Extract the [x, y] coordinate from the center of the cell holding the provided text.  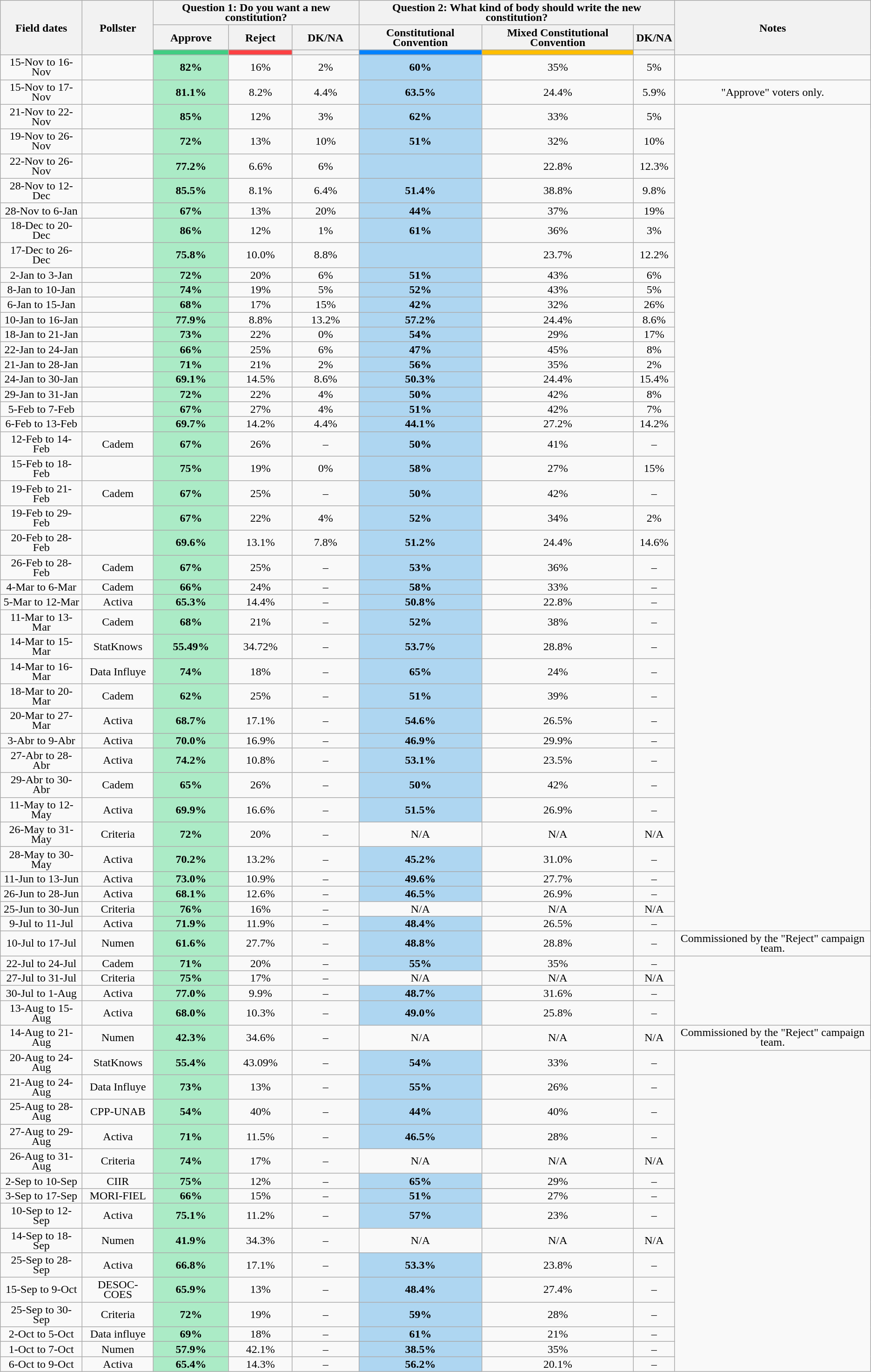
68.1% [191, 894]
54.6% [421, 720]
12-Feb to 14-Feb [41, 444]
63.5% [421, 92]
15-Nov to 16-Nov [41, 67]
57.2% [421, 320]
74.2% [191, 760]
5.9% [654, 92]
51.2% [421, 543]
4-Mar to 6-Mar [41, 587]
15-Feb to 18-Feb [41, 468]
48.8% [421, 944]
56.2% [421, 1364]
Mixed Constitutional Convention [558, 37]
27-Abr to 28-Abr [41, 760]
53.1% [421, 760]
51.5% [421, 810]
25-Sep to 28-Sep [41, 1265]
Reject [261, 37]
37% [558, 210]
8.1% [261, 191]
21-Jan to 28-Jan [41, 364]
17-Dec to 26-Dec [41, 255]
34% [558, 518]
85.5% [191, 191]
20-Feb to 28-Feb [41, 543]
19-Nov to 26-Nov [41, 141]
11-Mar to 13-Mar [41, 622]
69.6% [191, 543]
31.0% [558, 859]
11-May to 12-May [41, 810]
Question 1: Do you want a new constitution? [256, 13]
20.1% [558, 1364]
55.49% [191, 647]
3-Sep to 17-Sep [41, 1196]
27-Jul to 31-Jul [41, 978]
56% [421, 364]
26-Aug to 31-Aug [41, 1161]
23% [558, 1216]
12.3% [654, 166]
6-Feb to 13-Feb [41, 424]
28-Nov to 6-Jan [41, 210]
5-Feb to 7-Feb [41, 409]
49.0% [421, 1013]
14-Mar to 16-Mar [41, 671]
25-Sep to 30-Sep [41, 1314]
69% [191, 1334]
30-Jul to 1-Aug [41, 993]
18-Mar to 20-Mar [41, 696]
15-Sep to 9-Oct [41, 1290]
75.1% [191, 1216]
26-Jun to 28-Jun [41, 894]
50.3% [421, 379]
27.2% [558, 424]
55.4% [191, 1062]
11.5% [261, 1137]
12.2% [654, 255]
6-Oct to 9-Oct [41, 1364]
38.5% [421, 1349]
82% [191, 67]
CPP-UNAB [118, 1111]
61.6% [191, 944]
25.8% [558, 1013]
16.9% [261, 740]
6-Jan to 15-Jan [41, 305]
18-Jan to 21-Jan [41, 335]
14-Aug to 21-Aug [41, 1038]
2-Jan to 3-Jan [41, 275]
6.4% [326, 191]
53.3% [421, 1265]
21-Aug to 24-Aug [41, 1087]
11.9% [261, 924]
85% [191, 116]
Field dates [41, 28]
51.4% [421, 191]
21-Nov to 22-Nov [41, 116]
57.9% [191, 1349]
10.3% [261, 1013]
22-Jan to 24-Jan [41, 350]
38.8% [558, 191]
9.9% [261, 993]
Question 2: What kind of body should write the new constitution? [516, 13]
7% [654, 409]
10-Jan to 16-Jan [41, 320]
10-Sep to 12-Sep [41, 1216]
70.0% [191, 740]
14.4% [261, 602]
14-Sep to 18-Sep [41, 1240]
Data influye [118, 1334]
86% [191, 230]
13-Aug to 15-Aug [41, 1013]
23.7% [558, 255]
59% [421, 1314]
42.3% [191, 1038]
15-Nov to 17-Nov [41, 92]
65.3% [191, 602]
1% [326, 230]
14.6% [654, 543]
14-Mar to 15-Mar [41, 647]
68.7% [191, 720]
41% [558, 444]
27.4% [558, 1290]
13.1% [261, 543]
65.9% [191, 1290]
69.9% [191, 810]
49.6% [421, 879]
15.4% [654, 379]
10.0% [261, 255]
29.9% [558, 740]
50.8% [421, 602]
25-Aug to 28-Aug [41, 1111]
39% [558, 696]
69.1% [191, 379]
73.0% [191, 879]
10.9% [261, 879]
77.0% [191, 993]
3-Abr to 9-Abr [41, 740]
9-Jul to 11-Jul [41, 924]
25-Jun to 30-Jun [41, 908]
27-Aug to 29-Aug [41, 1137]
69.7% [191, 424]
26-May to 31-May [41, 834]
71.9% [191, 924]
14.3% [261, 1364]
23.8% [558, 1265]
CIIR [118, 1181]
29-Abr to 30-Abr [41, 785]
28-May to 30-May [41, 859]
34.6% [261, 1038]
24-Jan to 30-Jan [41, 379]
65.4% [191, 1364]
42.1% [261, 1349]
70.2% [191, 859]
18-Dec to 20-Dec [41, 230]
66.8% [191, 1265]
8.2% [261, 92]
DESOC-COES [118, 1290]
10.8% [261, 760]
2-Oct to 5-Oct [41, 1334]
5-Mar to 12-Mar [41, 602]
Approve [191, 37]
47% [421, 350]
8-Jan to 10-Jan [41, 290]
Constitutional Convention [421, 37]
1-Oct to 7-Oct [41, 1349]
46.9% [421, 740]
10-Jul to 17-Jul [41, 944]
45% [558, 350]
76% [191, 908]
2-Sep to 10-Sep [41, 1181]
44.1% [421, 424]
34.3% [261, 1240]
45.2% [421, 859]
MORI-FIEL [118, 1196]
34.72% [261, 647]
11-Jun to 13-Jun [41, 879]
16.6% [261, 810]
22-Nov to 26-Nov [41, 166]
41.9% [191, 1240]
Notes [772, 28]
"Approve" voters only. [772, 92]
81.1% [191, 92]
26-Feb to 28-Feb [41, 567]
19-Feb to 29-Feb [41, 518]
11.2% [261, 1216]
Pollster [118, 28]
20-Mar to 27-Mar [41, 720]
53% [421, 567]
77.9% [191, 320]
19-Feb to 21-Feb [41, 493]
57% [421, 1216]
20-Aug to 24-Aug [41, 1062]
22-Jul to 24-Jul [41, 963]
6.6% [261, 166]
77.2% [191, 166]
60% [421, 67]
7.8% [326, 543]
43.09% [261, 1062]
12.6% [261, 894]
75.8% [191, 255]
9.8% [654, 191]
14.5% [261, 379]
31.6% [558, 993]
48.7% [421, 993]
23.5% [558, 760]
68.0% [191, 1013]
29-Jan to 31-Jan [41, 394]
28-Nov to 12-Dec [41, 191]
38% [558, 622]
53.7% [421, 647]
